Capture the cell that displays the provided text and extract its [X, Y] central coordinate. 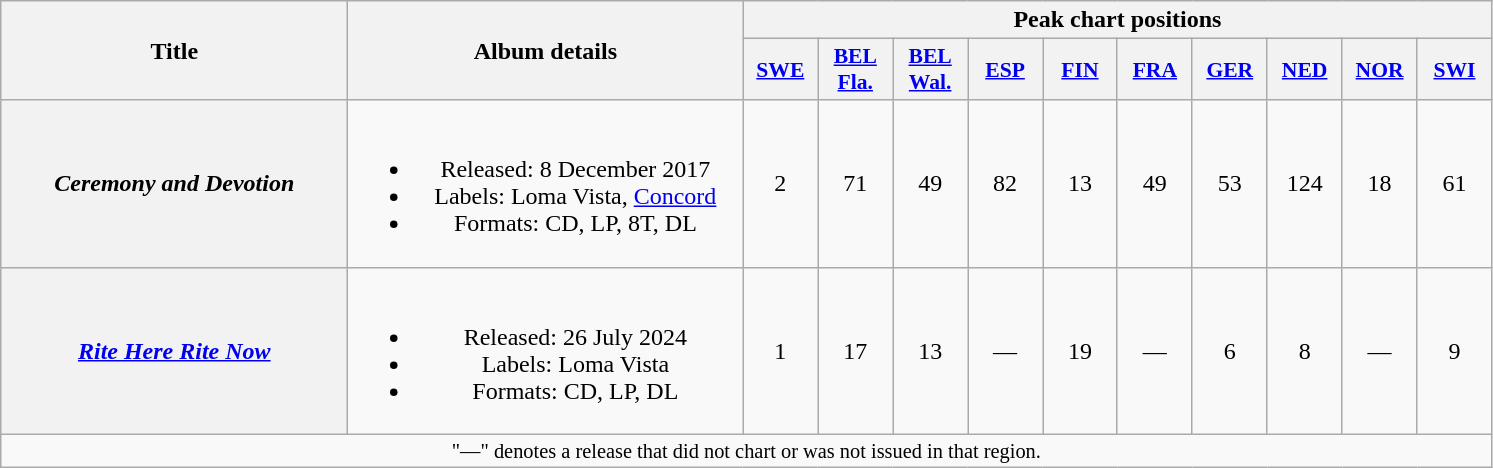
1 [780, 350]
8 [1304, 350]
SWE [780, 70]
17 [856, 350]
Album details [546, 50]
71 [856, 184]
NOR [1380, 70]
18 [1380, 184]
53 [1230, 184]
9 [1454, 350]
FIN [1080, 70]
Released: 8 December 2017Labels: Loma Vista, ConcordFormats: CD, LP, 8T, DL [546, 184]
NED [1304, 70]
GER [1230, 70]
FRA [1154, 70]
Released: 26 July 2024Labels: Loma VistaFormats: CD, LP, DL [546, 350]
BELWal. [930, 70]
Ceremony and Devotion [174, 184]
6 [1230, 350]
Peak chart positions [1118, 20]
Rite Here Rite Now [174, 350]
2 [780, 184]
61 [1454, 184]
"—" denotes a release that did not chart or was not issued in that region. [746, 451]
BELFla. [856, 70]
Title [174, 50]
124 [1304, 184]
SWI [1454, 70]
19 [1080, 350]
ESP [1006, 70]
82 [1006, 184]
